Scan for the cell matching the given text and deliver its (X, Y) coordinate at center. 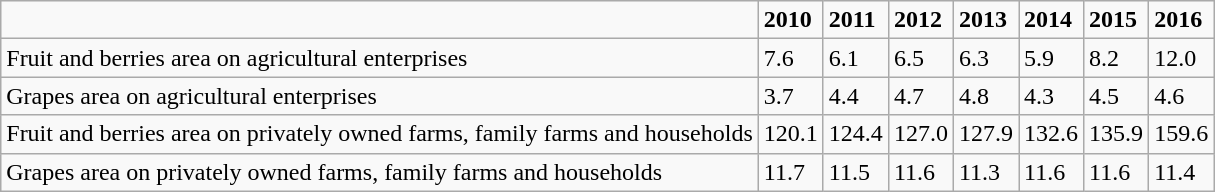
132.6 (1052, 134)
11.4 (1182, 172)
2016 (1182, 20)
7.6 (790, 58)
8.2 (1116, 58)
2010 (790, 20)
4.6 (1182, 96)
2011 (856, 20)
2013 (986, 20)
120.1 (790, 134)
12.0 (1182, 58)
Grapes area on privately owned farms, family farms and households (380, 172)
159.6 (1182, 134)
3.7 (790, 96)
2014 (1052, 20)
11.3 (986, 172)
4.7 (920, 96)
11.5 (856, 172)
135.9 (1116, 134)
127.0 (920, 134)
127.9 (986, 134)
5.9 (1052, 58)
4.5 (1116, 96)
4.8 (986, 96)
2012 (920, 20)
Fruit and berries area on agricultural enterprises (380, 58)
6.1 (856, 58)
Fruit and berries area on privately owned farms, family farms and households (380, 134)
2015 (1116, 20)
6.5 (920, 58)
4.4 (856, 96)
6.3 (986, 58)
4.3 (1052, 96)
124.4 (856, 134)
11.7 (790, 172)
Grapes area on agricultural enterprises (380, 96)
